Determine the (X, Y) coordinate at the center of the cell enclosing the given text.  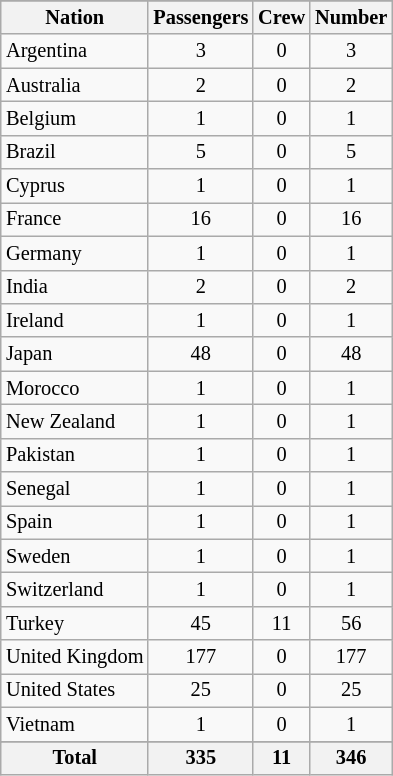
Passengers (200, 18)
United States (74, 691)
Belgium (74, 119)
Japan (74, 354)
Number (351, 18)
Germany (74, 253)
France (74, 220)
Argentina (74, 51)
India (74, 287)
Australia (74, 85)
Nation (74, 18)
Total (74, 758)
United Kingdom (74, 657)
New Zealand (74, 422)
Senegal (74, 489)
335 (200, 758)
Switzerland (74, 590)
Turkey (74, 624)
346 (351, 758)
Ireland (74, 321)
56 (351, 624)
Pakistan (74, 455)
Cyprus (74, 186)
Brazil (74, 152)
Vietnam (74, 725)
45 (200, 624)
Sweden (74, 556)
Crew (282, 18)
Morocco (74, 388)
Spain (74, 523)
